Determine the (X, Y) coordinate at the center of the cell enclosing the given text.  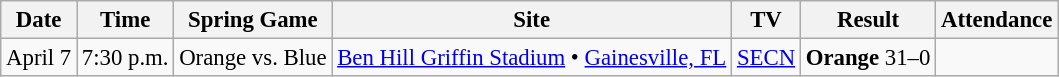
Result (868, 20)
Attendance (997, 20)
Ben Hill Griffin Stadium • Gainesville, FL (532, 58)
7:30 p.m. (126, 58)
Site (532, 20)
SECN (766, 58)
Date (39, 20)
Orange 31–0 (868, 58)
Time (126, 20)
April 7 (39, 58)
Spring Game (253, 20)
Orange vs. Blue (253, 58)
TV (766, 20)
